Return the [X, Y] coordinate for the center point of the cell that contains the specified text.  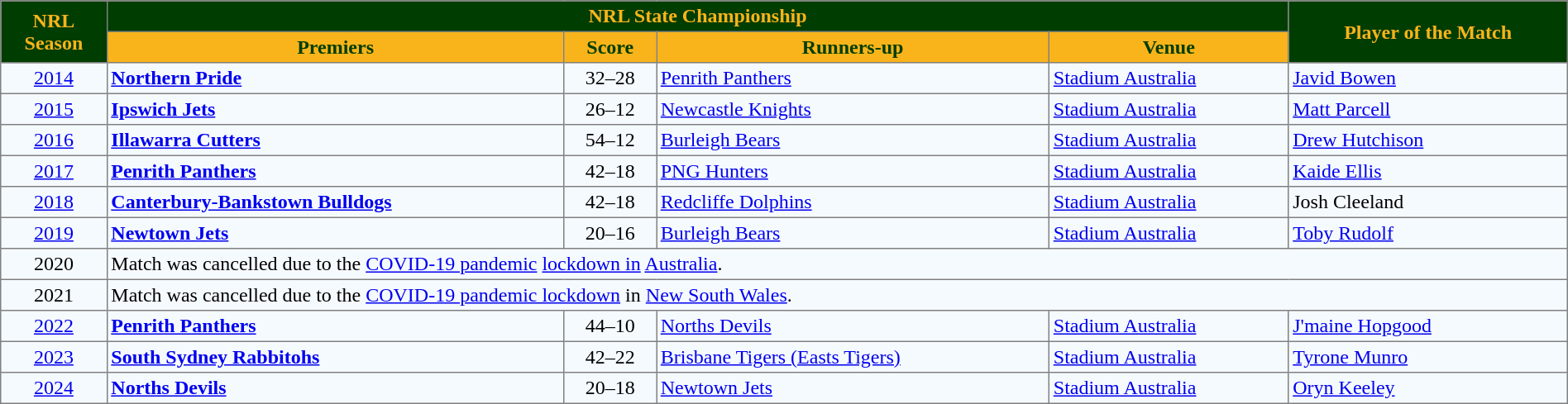
Venue [1169, 47]
Player of the Match [1427, 31]
NRL State Championship [698, 17]
44–10 [610, 326]
32–28 [610, 78]
Match was cancelled due to the COVID-19 pandemic lockdown in Australia. [837, 264]
2017 [54, 171]
Canterbury-Bankstown Bulldogs [336, 202]
Northern Pride [336, 78]
42–22 [610, 357]
Matt Parcell [1427, 109]
Drew Hutchison [1427, 140]
Oryn Keeley [1427, 388]
2021 [54, 295]
2020 [54, 264]
Newcastle Knights [853, 109]
Premiers [336, 47]
Runners-up [853, 47]
2018 [54, 202]
Tyrone Munro [1427, 357]
26–12 [610, 109]
2023 [54, 357]
NRLSeason [54, 31]
2024 [54, 388]
2022 [54, 326]
Toby Rudolf [1427, 233]
Brisbane Tigers (Easts Tigers) [853, 357]
South Sydney Rabbitohs [336, 357]
Match was cancelled due to the COVID-19 pandemic lockdown in New South Wales. [837, 295]
2016 [54, 140]
2015 [54, 109]
2014 [54, 78]
Illawarra Cutters [336, 140]
Josh Cleeland [1427, 202]
Score [610, 47]
2019 [54, 233]
Ipswich Jets [336, 109]
Javid Bowen [1427, 78]
Kaide Ellis [1427, 171]
20–16 [610, 233]
Redcliffe Dolphins [853, 202]
J'maine Hopgood [1427, 326]
PNG Hunters [853, 171]
20–18 [610, 388]
54–12 [610, 140]
